Search for the cell housing the specified text and yield its [x, y] center coordinate. 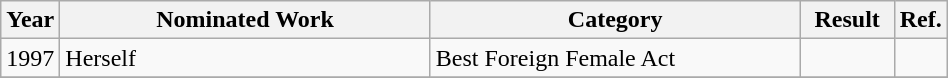
Year [30, 20]
Nominated Work [245, 20]
Result [847, 20]
Ref. [920, 20]
Best Foreign Female Act [615, 58]
Herself [245, 58]
Category [615, 20]
1997 [30, 58]
